Locate the cell with the specified text and output its (X, Y) center coordinate. 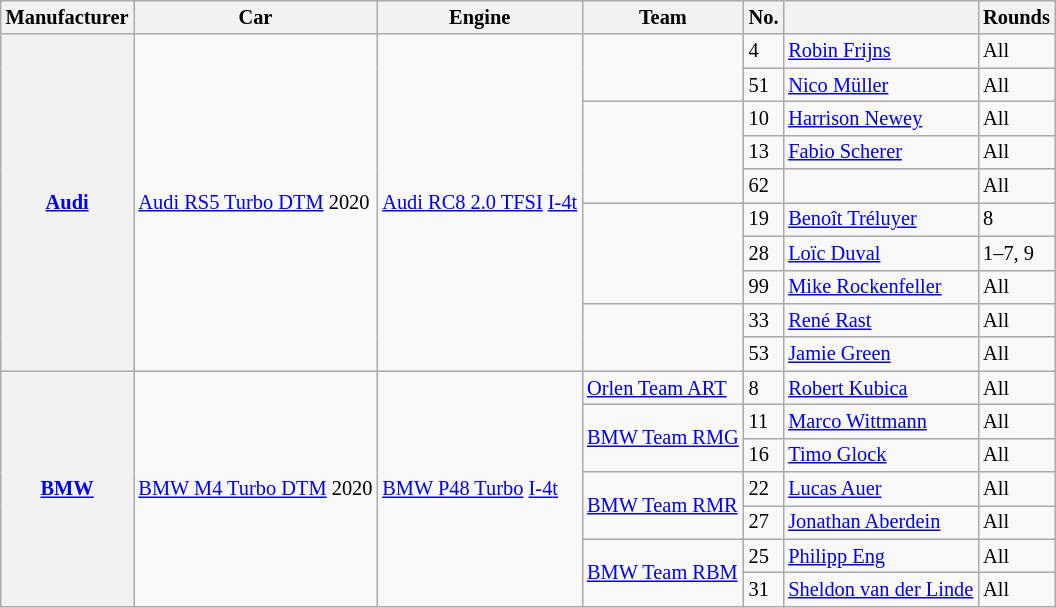
62 (764, 186)
1–7, 9 (1016, 253)
Philipp Eng (880, 556)
No. (764, 17)
BMW (68, 489)
Sheldon van der Linde (880, 589)
22 (764, 489)
28 (764, 253)
BMW P48 Turbo I-4t (480, 489)
Robin Frijns (880, 51)
Jonathan Aberdein (880, 522)
Loïc Duval (880, 253)
Audi (68, 202)
27 (764, 522)
BMW Team RBM (663, 572)
31 (764, 589)
Car (256, 17)
10 (764, 118)
Engine (480, 17)
BMW M4 Turbo DTM 2020 (256, 489)
Mike Rockenfeller (880, 287)
11 (764, 421)
51 (764, 85)
Manufacturer (68, 17)
Timo Glock (880, 455)
Nico Müller (880, 85)
Audi RC8 2.0 TFSI I-4t (480, 202)
53 (764, 354)
BMW Team RMG (663, 438)
Audi RS5 Turbo DTM 2020 (256, 202)
4 (764, 51)
33 (764, 320)
Fabio Scherer (880, 152)
Harrison Newey (880, 118)
Team (663, 17)
BMW Team RMR (663, 506)
13 (764, 152)
Lucas Auer (880, 489)
16 (764, 455)
Robert Kubica (880, 388)
Rounds (1016, 17)
Benoît Tréluyer (880, 219)
19 (764, 219)
René Rast (880, 320)
Orlen Team ART (663, 388)
25 (764, 556)
99 (764, 287)
Jamie Green (880, 354)
Marco Wittmann (880, 421)
